Output the (x, y) coordinate of the center of the cell containing the given text.  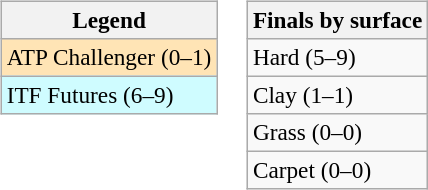
Clay (1–1) (337, 95)
Legend (108, 20)
Grass (0–0) (337, 133)
Finals by surface (337, 20)
Carpet (0–0) (337, 171)
ITF Futures (6–9) (108, 95)
Hard (5–9) (337, 57)
ATP Challenger (0–1) (108, 57)
